Scan for the cell matching the given text and deliver its [x, y] coordinate at center. 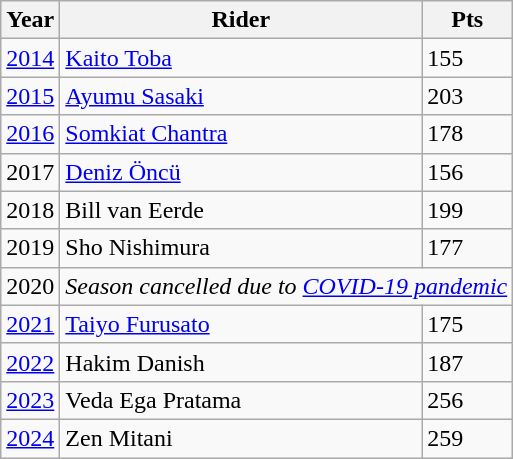
Bill van Eerde [241, 210]
Sho Nishimura [241, 248]
2024 [30, 438]
2017 [30, 172]
2014 [30, 58]
2015 [30, 96]
2023 [30, 400]
2020 [30, 286]
203 [468, 96]
Deniz Öncü [241, 172]
Pts [468, 20]
156 [468, 172]
178 [468, 134]
Somkiat Chantra [241, 134]
Ayumu Sasaki [241, 96]
2021 [30, 324]
259 [468, 438]
256 [468, 400]
187 [468, 362]
175 [468, 324]
Hakim Danish [241, 362]
Zen Mitani [241, 438]
Taiyo Furusato [241, 324]
199 [468, 210]
Rider [241, 20]
Year [30, 20]
2018 [30, 210]
Season cancelled due to COVID-19 pandemic [286, 286]
177 [468, 248]
2019 [30, 248]
155 [468, 58]
Kaito Toba [241, 58]
2016 [30, 134]
2022 [30, 362]
Veda Ega Pratama [241, 400]
